Find where the given text appears and provide that cell's center as [x, y] coordinate. 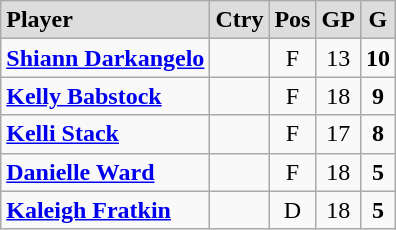
8 [378, 134]
Kaleigh Fratkin [106, 210]
GP [338, 20]
D [292, 210]
9 [378, 96]
17 [338, 134]
10 [378, 58]
Ctry [240, 20]
G [378, 20]
Pos [292, 20]
Danielle Ward [106, 172]
Kelly Babstock [106, 96]
Player [106, 20]
13 [338, 58]
Kelli Stack [106, 134]
Shiann Darkangelo [106, 58]
